From the cell containing the given text, extract its center point as (x, y) coordinate. 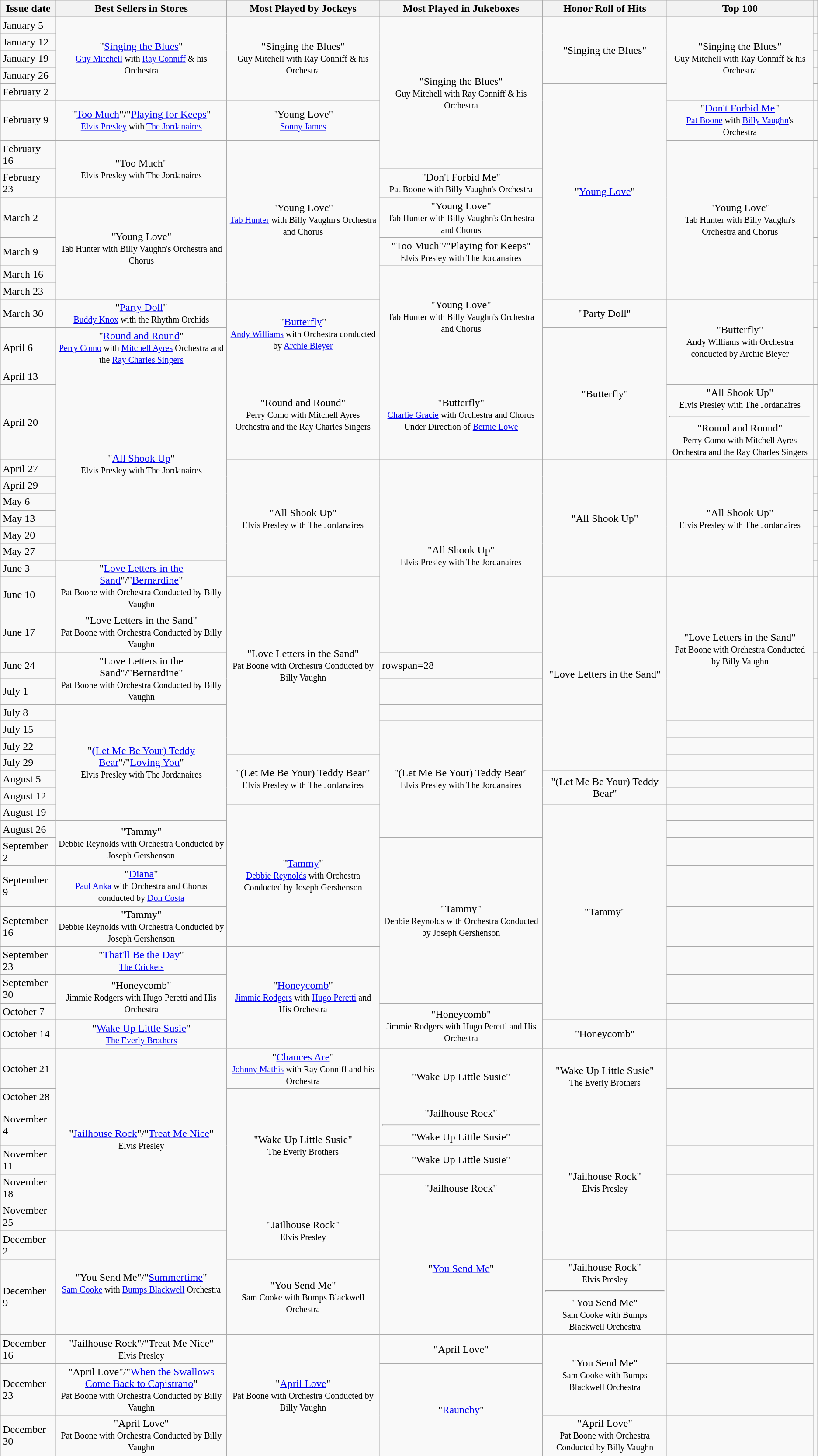
August 26 (28, 829)
September 30 (28, 989)
"(Let Me Be Your) Teddy Bear" (605, 788)
September 16 (28, 926)
rowspan=28 (461, 665)
"Love Letters in the Sand" (605, 674)
"You Send Me" (461, 1268)
July 15 (28, 729)
March 9 (28, 252)
January 26 (28, 75)
"Singing the Blues" (605, 50)
June 3 (28, 568)
September 2 (28, 851)
"Jailhouse Rock"Elvis Presley"You Send Me"Sam Cooke with Bumps Blackwell Orchestra (605, 1297)
October 7 (28, 1011)
August 5 (28, 779)
February 9 (28, 120)
June 10 (28, 594)
June 17 (28, 632)
May 27 (28, 552)
January 19 (28, 59)
"You Send Me"Sam Cooke with Bumps Blackwell Orchestra (303, 1297)
July 8 (28, 712)
December 23 (28, 1389)
April 20 (28, 422)
July 1 (28, 692)
June 24 (28, 665)
"Honeycomb" (605, 1034)
April 29 (28, 485)
October 14 (28, 1034)
October 21 (28, 1068)
September 9 (28, 886)
November 25 (28, 1217)
"Chances Are"Johnny Mathis with Ray Conniff and his Orchestra (303, 1068)
Most Played in Jukeboxes (461, 9)
December 16 (28, 1349)
January 5 (28, 25)
"You Send Me" Sam Cooke with Bumps Blackwell Orchestra (605, 1375)
"Tammy" (605, 912)
Top 100 (740, 9)
April 6 (28, 348)
December 9 (28, 1297)
August 12 (28, 796)
Most Played by Jockeys (303, 9)
July 22 (28, 746)
"April Love"/"When the Swallows Come Back to Capistrano"Pat Boone with Orchestra Conducted by Billy Vaughn (141, 1389)
Honor Roll of Hits (605, 9)
May 6 (28, 502)
December 2 (28, 1245)
"Jailhouse Rock" (461, 1188)
November 11 (28, 1159)
"Butterfly"Charlie Gracie with Orchestra and Chorus Under Direction of Bernie Lowe (461, 414)
May 13 (28, 518)
February 2 (28, 92)
March 30 (28, 314)
September 23 (28, 961)
April 13 (28, 376)
November 4 (28, 1125)
"(Let Me Be Your) Teddy Bear"/"Loving You"Elvis Presley with The Jordanaires (141, 762)
"Party Doll"Buddy Knox with the Rhythm Orchids (141, 314)
August 19 (28, 813)
March 23 (28, 291)
February 16 (28, 155)
"You Send Me"/"Summertime"Sam Cooke with Bumps Blackwell Orchestra (141, 1283)
Best Sellers in Stores (141, 9)
October 28 (28, 1097)
May 20 (28, 535)
July 29 (28, 763)
"Raunchy" (461, 1409)
November 18 (28, 1188)
"That'll Be the Day"The Crickets (141, 961)
"All Shook Up"Elvis Presley with The Jordanaires"Round and Round"Perry Como with Mitchell Ayres Orchestra and the Ray Charles Singers (740, 422)
January 12 (28, 42)
"April Love" (461, 1349)
"Jailhouse Rock""Wake Up Little Susie" (461, 1125)
March 16 (28, 274)
"Too Much"Elvis Presley with The Jordanaires (141, 169)
"Butterfly" (605, 394)
"Young Love"Sonny James (303, 120)
Issue date (28, 9)
February 23 (28, 183)
"Diana"Paul Anka with Orchestra and Chorus conducted by Don Costa (141, 886)
"Party Doll" (605, 314)
"Young Love" (605, 191)
"All Shook Up" (605, 518)
December 30 (28, 1435)
March 2 (28, 217)
April 27 (28, 469)
